Detect which cell encompasses the target text, then output its (X, Y) center coordinate. 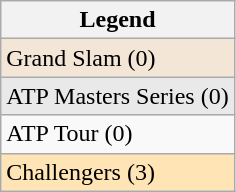
ATP Tour (0) (118, 134)
Legend (118, 20)
Challengers (3) (118, 172)
Grand Slam (0) (118, 58)
ATP Masters Series (0) (118, 96)
